Capture the cell that displays the provided text and extract its [X, Y] central coordinate. 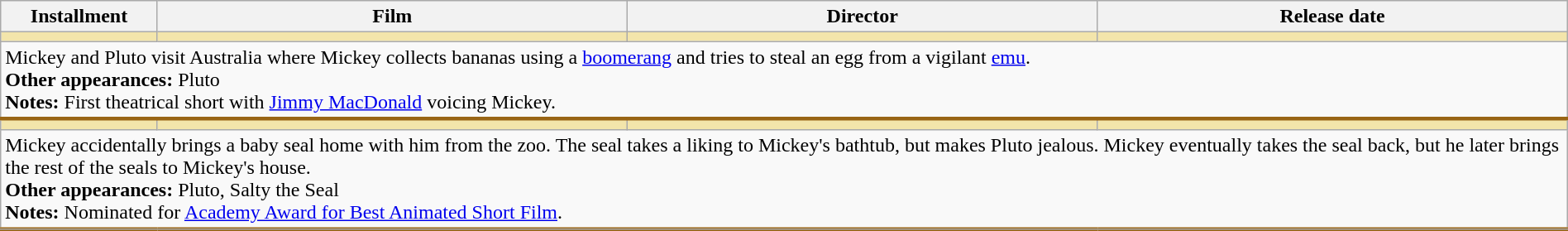
Film [392, 17]
Installment [79, 17]
Director [863, 17]
Release date [1332, 17]
